Search for the cell housing the specified text and yield its [X, Y] center coordinate. 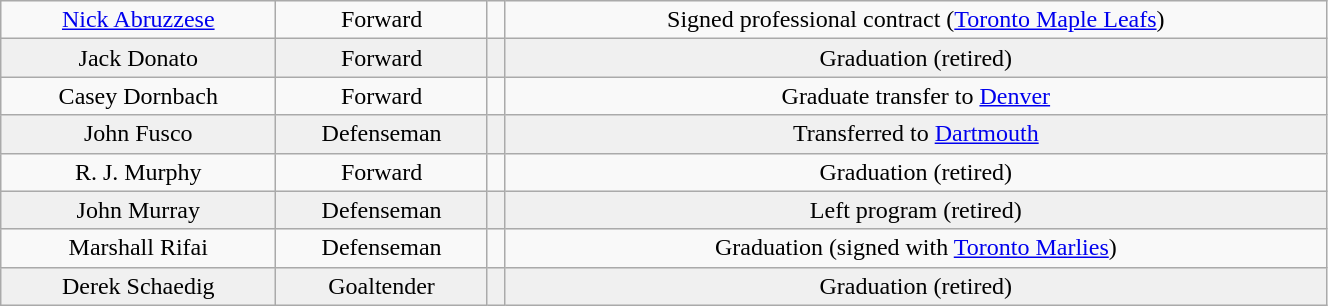
Derek Schaedig [138, 286]
Left program (retired) [916, 210]
R. J. Murphy [138, 172]
Marshall Rifai [138, 248]
Transferred to Dartmouth [916, 134]
Jack Donato [138, 58]
Signed professional contract (Toronto Maple Leafs) [916, 20]
Casey Dornbach [138, 96]
John Fusco [138, 134]
Nick Abruzzese [138, 20]
Goaltender [382, 286]
John Murray [138, 210]
Graduate transfer to Denver [916, 96]
Graduation (signed with Toronto Marlies) [916, 248]
